Locate the cell with the specified text and output its (X, Y) center coordinate. 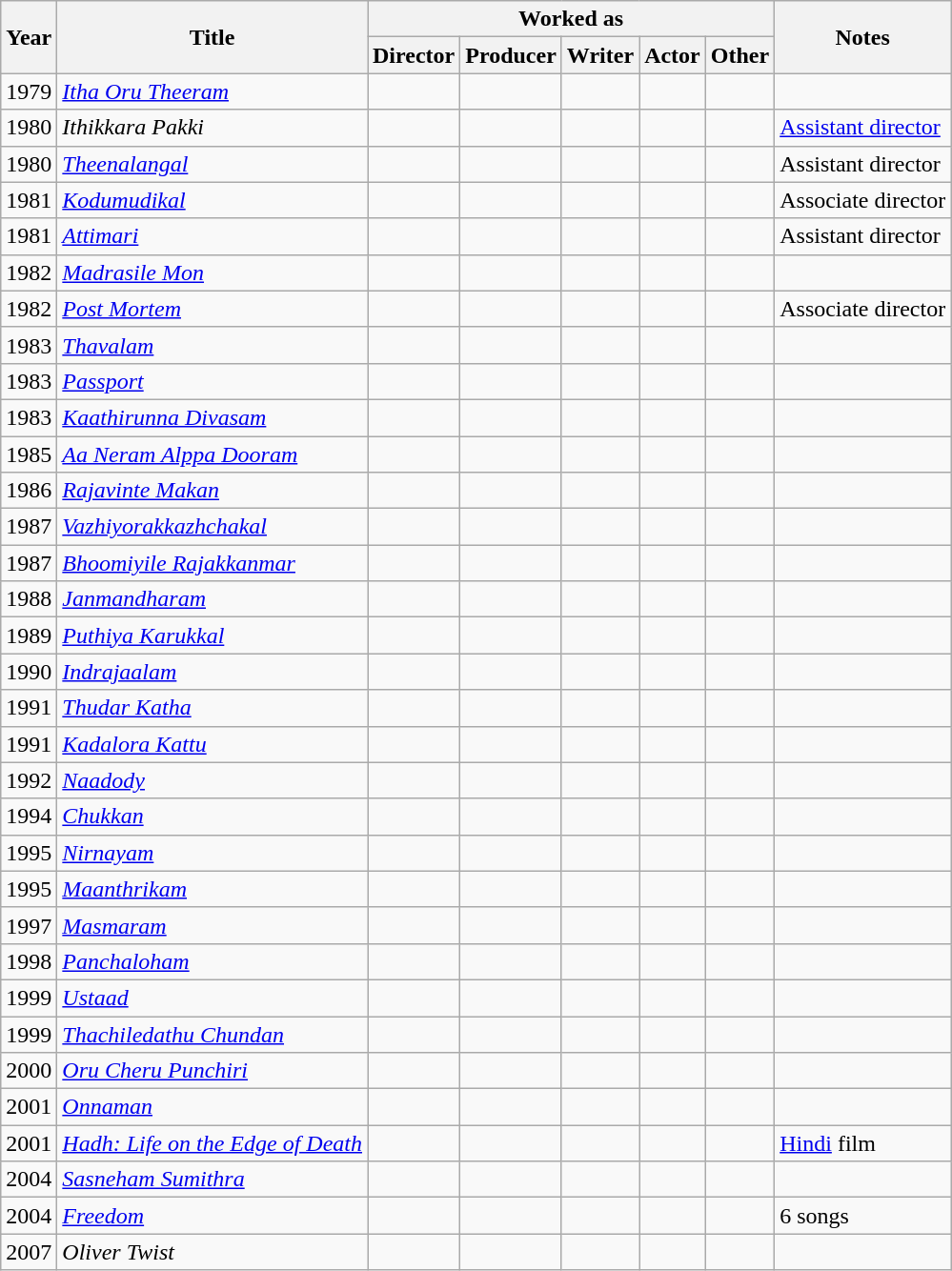
1994 (29, 817)
Passport (213, 381)
Vazhiyorakkazhchakal (213, 527)
Hadh: Life on the Edge of Death (213, 1143)
Writer (600, 55)
Aa Neram Alppa Dooram (213, 454)
Hindi film (863, 1143)
1992 (29, 780)
Thudar Katha (213, 708)
Itha Oru Theeram (213, 91)
Madrasile Mon (213, 272)
1988 (29, 599)
Maanthrikam (213, 889)
1997 (29, 925)
2007 (29, 1252)
Chukkan (213, 817)
1986 (29, 491)
1985 (29, 454)
Bhoomiyile Rajakkanmar (213, 563)
Rajavinte Makan (213, 491)
Puthiya Karukkal (213, 635)
Director (414, 55)
Kodumudikal (213, 200)
Oru Cheru Punchiri (213, 1071)
1989 (29, 635)
Theenalangal (213, 164)
1990 (29, 672)
Oliver Twist (213, 1252)
Freedom (213, 1216)
6 songs (863, 1216)
Panchaloham (213, 961)
Kaathirunna Divasam (213, 417)
Nirnayam (213, 853)
Masmaram (213, 925)
Post Mortem (213, 309)
Other (739, 55)
Worked as (572, 19)
Title (213, 37)
Ithikkara Pakki (213, 128)
Indrajaalam (213, 672)
Kadalora Kattu (213, 744)
Year (29, 37)
Ustaad (213, 998)
Thavalam (213, 345)
1979 (29, 91)
Naadody (213, 780)
Attimari (213, 236)
Notes (863, 37)
Janmandharam (213, 599)
Actor (673, 55)
Onnaman (213, 1107)
Thachiledathu Chundan (213, 1034)
Sasneham Sumithra (213, 1180)
Producer (511, 55)
1998 (29, 961)
2000 (29, 1071)
